Output the (X, Y) coordinate of the center of the cell containing the given text.  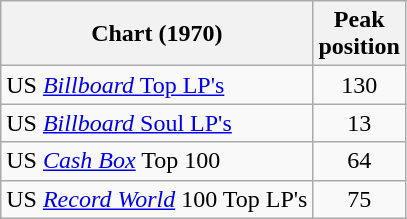
US Cash Box Top 100 (157, 161)
Peakposition (359, 34)
US Billboard Soul LP's (157, 123)
US Billboard Top LP's (157, 85)
13 (359, 123)
64 (359, 161)
US Record World 100 Top LP's (157, 199)
130 (359, 85)
Chart (1970) (157, 34)
75 (359, 199)
